Extract the (x, y) coordinate from the center of the cell holding the provided text.  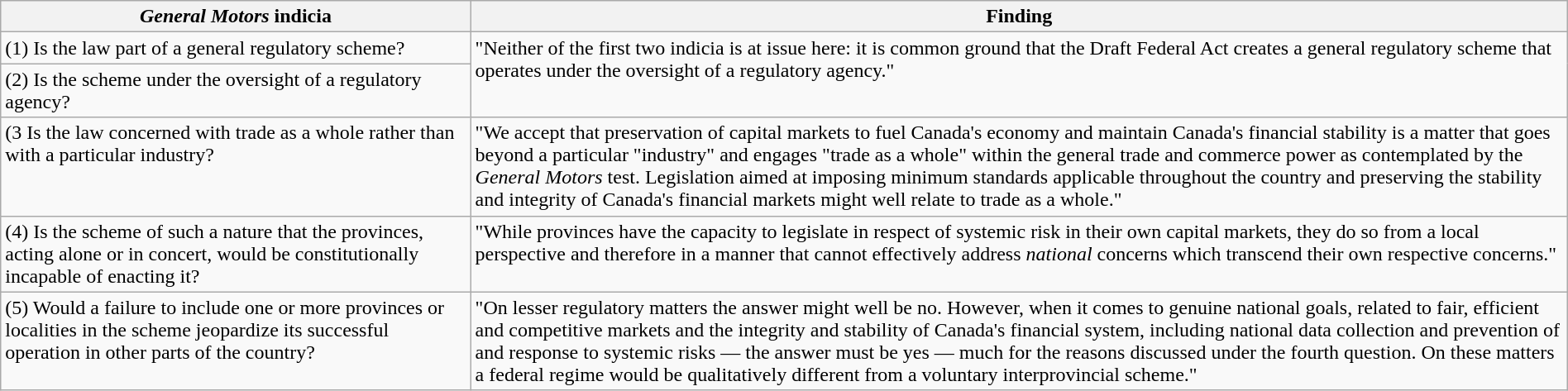
(2) Is the scheme under the oversight of a regulatory agency? (236, 91)
(3 Is the law concerned with trade as a whole rather than with a particular industry? (236, 167)
(4) Is the scheme of such a nature that the provinces, acting alone or in concert, would be constitutionally incapable of enacting it? (236, 254)
Finding (1019, 17)
(1) Is the law part of a general regulatory scheme? (236, 48)
General Motors indicia (236, 17)
(5) Would a failure to include one or more provinces or localities in the scheme jeopardize its successful operation in other parts of the country? (236, 341)
